Provide the [x, y] coordinate of the cell's center where the given text is located.  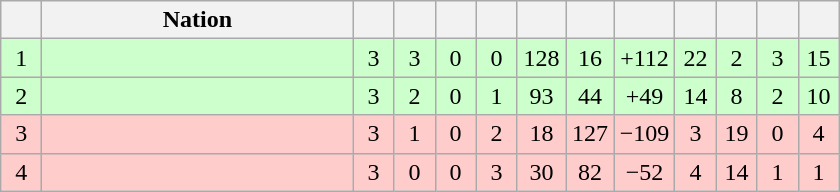
128 [542, 58]
82 [590, 172]
127 [590, 134]
22 [696, 58]
93 [542, 96]
Nation [198, 20]
19 [736, 134]
+49 [644, 96]
8 [736, 96]
−109 [644, 134]
44 [590, 96]
18 [542, 134]
+112 [644, 58]
15 [818, 58]
10 [818, 96]
30 [542, 172]
−52 [644, 172]
16 [590, 58]
